Pinpoint the cell where the given text exists, returning its [X, Y] midpoint coordinate. 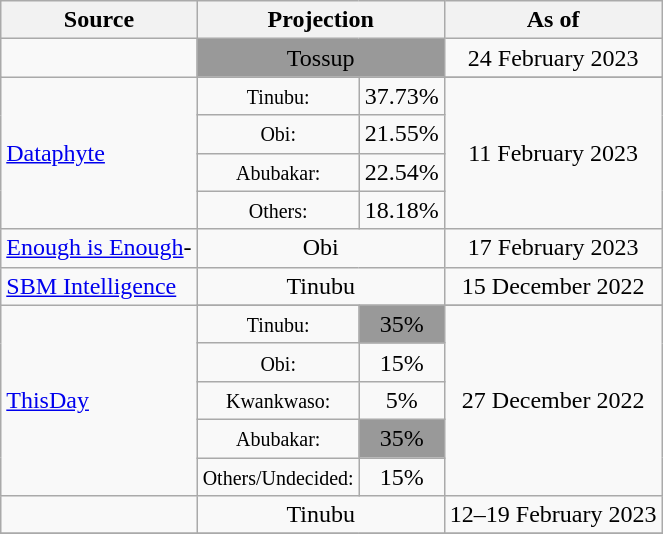
Obi [320, 248]
ThisDay [99, 400]
Others: [278, 210]
5% [402, 400]
Projection [320, 20]
SBM Intelligence [99, 286]
11 February 2023 [553, 153]
Dataphyte [99, 153]
12–19 February 2023 [553, 515]
15 December 2022 [553, 286]
Source [99, 20]
Enough is Enough- [99, 248]
18.18% [402, 210]
27 December 2022 [553, 400]
17 February 2023 [553, 248]
Tossup [320, 58]
Kwankwaso: [278, 400]
24 February 2023 [553, 58]
37.73% [402, 96]
22.54% [402, 172]
21.55% [402, 134]
Others/Undecided: [278, 477]
As of [553, 20]
